Scan for the cell matching the given text and deliver its (x, y) coordinate at center. 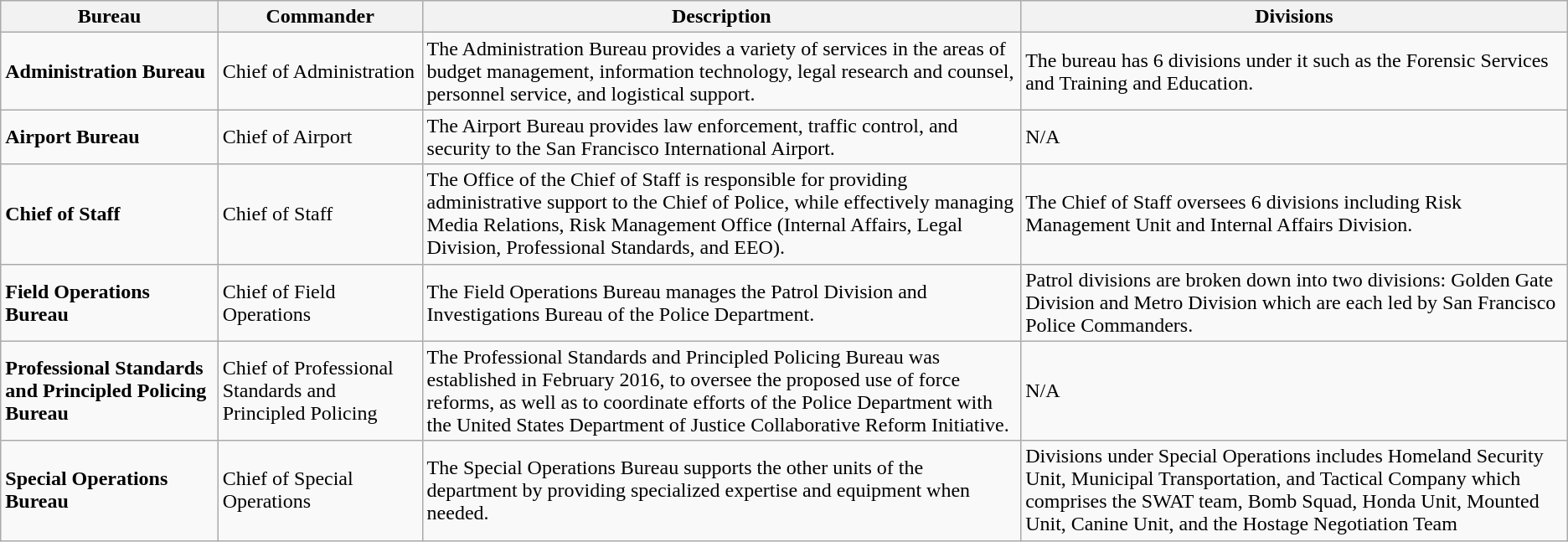
Field Operations Bureau (109, 302)
Commander (320, 17)
The Field Operations Bureau manages the Patrol Division and Investigations Bureau of the Police Department. (722, 302)
Special Operations Bureau (109, 491)
Chief of Airport (320, 137)
The Chief of Staff oversees 6 divisions including Risk Management Unit and Internal Affairs Division. (1295, 214)
Description (722, 17)
Divisions (1295, 17)
Airport Bureau (109, 137)
Chief of Professional Standards and Principled Policing (320, 390)
Professional Standards and Principled Policing Bureau (109, 390)
Administration Bureau (109, 71)
The bureau has 6 divisions under it such as the Forensic Services and Training and Education. (1295, 71)
Bureau (109, 17)
Chief of Administration (320, 71)
The Special Operations Bureau supports the other units of the department by providing specialized expertise and equipment when needed. (722, 491)
The Airport Bureau provides law enforcement, traffic control, and security to the San Francisco International Airport. (722, 137)
Chief of Special Operations (320, 491)
Chief of Field Operations (320, 302)
Patrol divisions are broken down into two divisions: Golden Gate Division and Metro Division which are each led by San Francisco Police Commanders. (1295, 302)
